Scan for the cell matching the given text and deliver its (X, Y) coordinate at center. 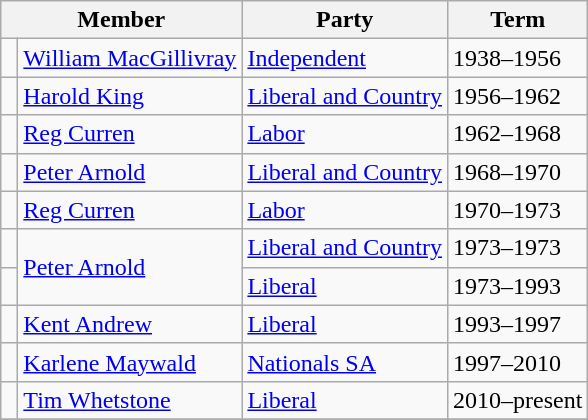
1962–1968 (518, 134)
2010–present (518, 400)
1956–1962 (518, 96)
Term (518, 20)
1973–1973 (518, 248)
Kent Andrew (130, 324)
1968–1970 (518, 172)
1993–1997 (518, 324)
Independent (345, 58)
Harold King (130, 96)
Nationals SA (345, 362)
Party (345, 20)
1938–1956 (518, 58)
Tim Whetstone (130, 400)
1997–2010 (518, 362)
William MacGillivray (130, 58)
1973–1993 (518, 286)
1970–1973 (518, 210)
Member (122, 20)
Karlene Maywald (130, 362)
